Find where the given text appears and provide that cell's center as [x, y] coordinate. 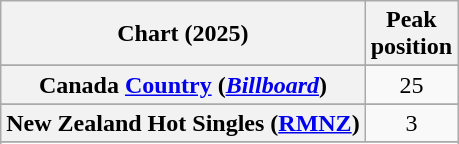
Chart (2025) [183, 34]
3 [411, 123]
Peakposition [411, 34]
Canada Country (Billboard) [183, 85]
25 [411, 85]
New Zealand Hot Singles (RMNZ) [183, 123]
